Find where the given text appears and provide that cell's center as [x, y] coordinate. 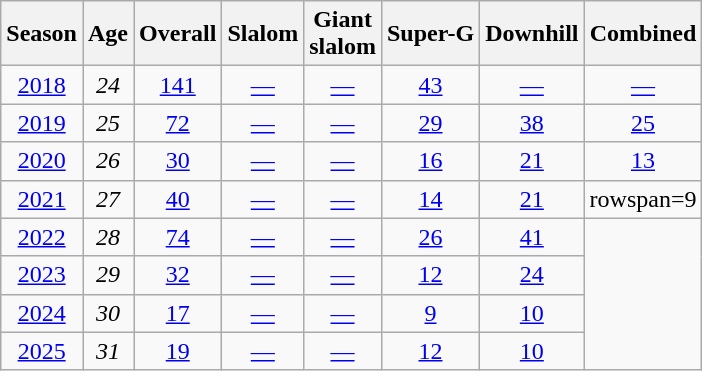
Giantslalom [343, 34]
40 [178, 199]
9 [430, 313]
141 [178, 85]
74 [178, 237]
Super-G [430, 34]
rowspan=9 [643, 199]
16 [430, 161]
Downhill [532, 34]
Season [42, 34]
31 [108, 351]
19 [178, 351]
13 [643, 161]
43 [430, 85]
27 [108, 199]
32 [178, 275]
Combined [643, 34]
Slalom [263, 34]
2018 [42, 85]
38 [532, 123]
14 [430, 199]
2023 [42, 275]
28 [108, 237]
17 [178, 313]
41 [532, 237]
72 [178, 123]
2021 [42, 199]
2019 [42, 123]
2020 [42, 161]
2024 [42, 313]
2025 [42, 351]
2022 [42, 237]
Age [108, 34]
Overall [178, 34]
